Provide the [x, y] coordinate of the cell's center where the given text is located.  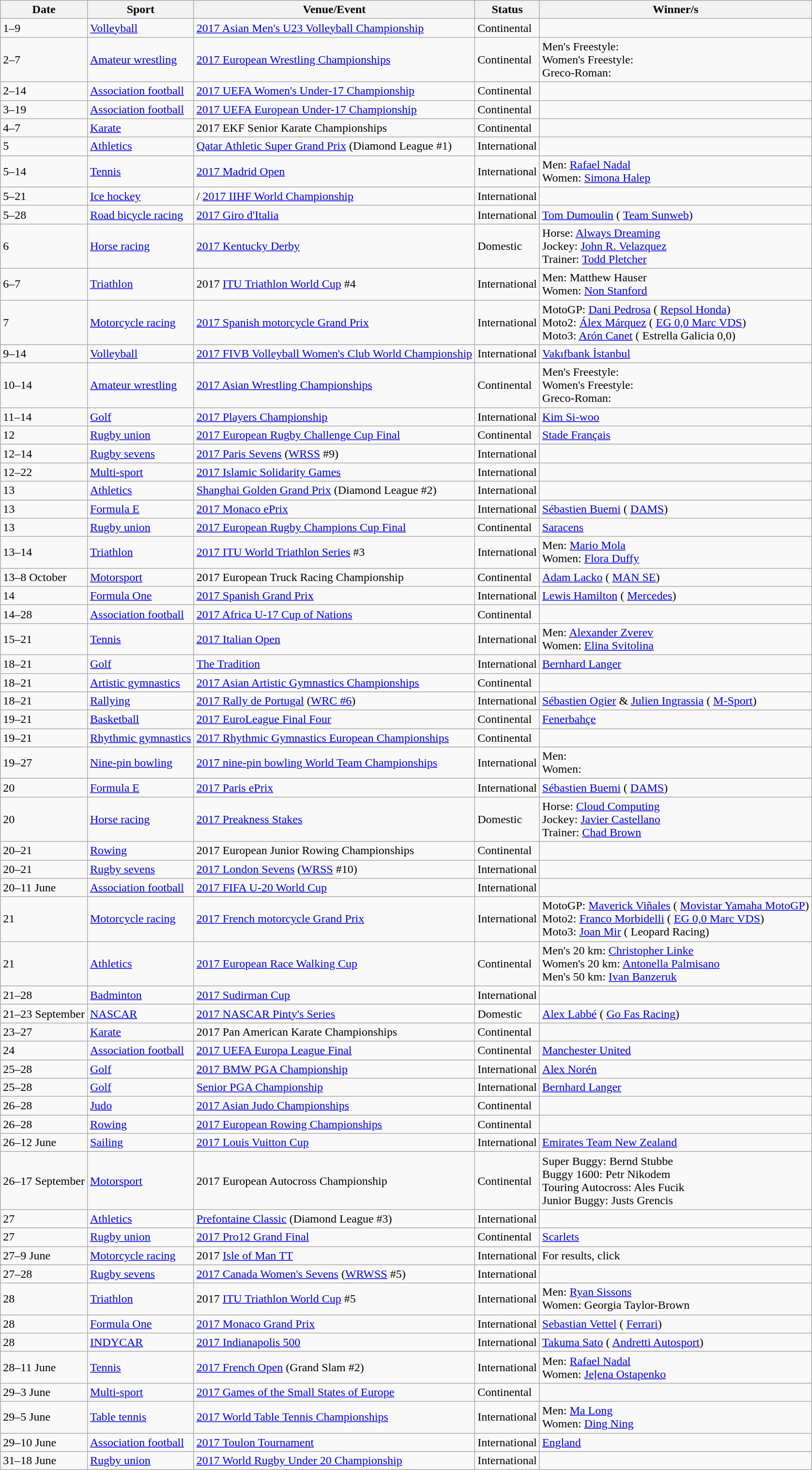
2017 Pro12 Grand Final [334, 1237]
2017 Spanish Grand Prix [334, 596]
MotoGP: Dani Pedrosa ( Repsol Honda)Moto2: Álex Márquez ( EG 0,0 Marc VDS) Moto3: Arón Canet ( Estrella Galicia 0,0) [675, 322]
Kim Si-woo [675, 417]
Men: Matthew HauserWomen: Non Stanford [675, 284]
Fenerbahçe [675, 720]
2017 BMW PGA Championship [334, 1069]
2017 Kentucky Derby [334, 246]
2017 nine-pin bowling World Team Championships [334, 763]
26–17 September [44, 1180]
Prefontaine Classic (Diamond League #3) [334, 1219]
2017 Rally de Portugal (WRC #6) [334, 701]
Winner/s [675, 10]
/ 2017 IIHF World Championship [334, 196]
2017 UEFA European Under-17 Championship [334, 109]
Stade Français [675, 435]
2017 ITU Triathlon World Cup #4 [334, 284]
27–28 [44, 1274]
Judo [140, 1106]
Road bicycle racing [140, 214]
5–21 [44, 196]
2017 Games of the Small States of Europe [334, 1392]
Lewis Hamilton ( Mercedes) [675, 596]
24 [44, 1050]
Sébastien Ogier & Julien Ingrassia ( M-Sport) [675, 701]
2017 World Rugby Under 20 Championship [334, 1461]
12 [44, 435]
Vakıfbank İstanbul [675, 354]
28–11 June [44, 1367]
2017 European Autocross Championship [334, 1180]
2017 Africa U-17 Cup of Nations [334, 614]
Emirates Team New Zealand [675, 1143]
20–11 June [44, 888]
Men: Ma LongWomen: Ding Ning [675, 1417]
Rallying [140, 701]
Horse: Cloud ComputingJockey: Javier CastellanoTrainer: Chad Brown [675, 819]
31–18 June [44, 1461]
Horse: Always DreamingJockey: John R. VelazquezTrainer: Todd Pletcher [675, 246]
2017 Italian Open [334, 639]
England [675, 1442]
19–27 [44, 763]
2017 UEFA Europa League Final [334, 1050]
2017 Islamic Solidarity Games [334, 472]
Men: Rafael NadalWomen: Simona Halep [675, 171]
2017 Madrid Open [334, 171]
Basketball [140, 720]
Ice hockey [140, 196]
Saracens [675, 527]
2017 Paris ePrix [334, 788]
2017 Monaco ePrix [334, 509]
2017 London Sevens (WRSS #10) [334, 869]
2017 Asian Men's U23 Volleyball Championship [334, 28]
Men's 20 km: Christopher LinkeWomen's 20 km: Antonella PalmisanoMen's 50 km: Ivan Banzeruk [675, 964]
Men: Alexander ZverevWomen: Elina Svitolina [675, 639]
29–5 June [44, 1417]
2017 Monaco Grand Prix [334, 1324]
MotoGP: Maverick Viñales ( Movistar Yamaha MotoGP)Moto2: Franco Morbidelli ( EG 0,0 Marc VDS) Moto3: Joan Mir ( Leopard Racing) [675, 919]
2017 UEFA Women's Under-17 Championship [334, 91]
2017 European Junior Rowing Championships [334, 851]
26–12 June [44, 1143]
2017 Rhythmic Gymnastics European Championships [334, 738]
Alex Norén [675, 1069]
2017 Isle of Man TT [334, 1256]
1–9 [44, 28]
Men: Rafael NadalWomen: Jeļena Ostapenko [675, 1367]
Nine-pin bowling [140, 763]
2017 World Table Tennis Championships [334, 1417]
6–7 [44, 284]
Badminton [140, 995]
2017 European Rugby Challenge Cup Final [334, 435]
Super Buggy: Bernd StubbeBuggy 1600: Petr NikodemTouring Autocross: Ales FucikJunior Buggy: Justs Grencis [675, 1180]
5–14 [44, 171]
2017 Indianapolis 500 [334, 1342]
Manchester United [675, 1050]
2017 Sudirman Cup [334, 995]
2017 Asian Wrestling Championships [334, 385]
13–8 October [44, 577]
Sebastian Vettel ( Ferrari) [675, 1324]
2017 Preakness Stakes [334, 819]
Alex Labbé ( Go Fas Racing) [675, 1013]
Table tennis [140, 1417]
3–19 [44, 109]
9–14 [44, 354]
2017 French Open (Grand Slam #2) [334, 1367]
2017 FIVB Volleyball Women's Club World Championship [334, 354]
Date [44, 10]
2017 NASCAR Pinty's Series [334, 1013]
2017 Louis Vuitton Cup [334, 1143]
5–28 [44, 214]
15–21 [44, 639]
13–14 [44, 552]
2017 Giro d'Italia [334, 214]
Sailing [140, 1143]
Scarlets [675, 1237]
21–28 [44, 995]
2–7 [44, 60]
2017 European Wrestling Championships [334, 60]
Men: Ryan SissonsWomen: Georgia Taylor-Brown [675, 1299]
2017 ITU Triathlon World Cup #5 [334, 1299]
Takuma Sato ( Andretti Autosport) [675, 1342]
2017 Toulon Tournament [334, 1442]
2017 French motorcycle Grand Prix [334, 919]
Men: Mario MolaWomen: Flora Duffy [675, 552]
12–14 [44, 454]
2017 FIFA U-20 World Cup [334, 888]
Adam Lacko ( MAN SE) [675, 577]
21–23 September [44, 1013]
12–22 [44, 472]
2017 Canada Women's Sevens (WRWSS #5) [334, 1274]
NASCAR [140, 1013]
Senior PGA Championship [334, 1087]
Qatar Athletic Super Grand Prix (Diamond League #1) [334, 146]
2017 European Race Walking Cup [334, 964]
2017 European Rowing Championships [334, 1124]
2–14 [44, 91]
2017 European Truck Racing Championship [334, 577]
23–27 [44, 1032]
6 [44, 246]
2017 Spanish motorcycle Grand Prix [334, 322]
7 [44, 322]
Rhythmic gymnastics [140, 738]
2017 EKF Senior Karate Championships [334, 128]
2017 Asian Artistic Gymnastics Championships [334, 682]
Sport [140, 10]
2017 ITU World Triathlon Series #3 [334, 552]
The Tradition [334, 664]
2017 European Rugby Champions Cup Final [334, 527]
27–9 June [44, 1256]
2017 EuroLeague Final Four [334, 720]
14–28 [44, 614]
2017 Players Championship [334, 417]
5 [44, 146]
INDYCAR [140, 1342]
For results, click [675, 1256]
Venue/Event [334, 10]
2017 Paris Sevens (WRSS #9) [334, 454]
10–14 [44, 385]
Men: Women: [675, 763]
2017 Pan American Karate Championships [334, 1032]
29–10 June [44, 1442]
Shanghai Golden Grand Prix (Diamond League #2) [334, 490]
Status [507, 10]
29–3 June [44, 1392]
4–7 [44, 128]
Tom Dumoulin ( Team Sunweb) [675, 214]
14 [44, 596]
2017 Asian Judo Championships [334, 1106]
11–14 [44, 417]
Artistic gymnastics [140, 682]
